Determine the (x, y) coordinate at the center of the cell enclosing the given text.  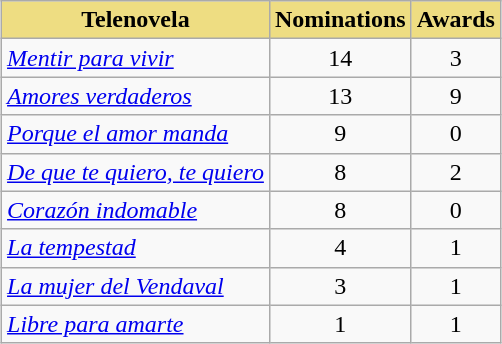
Awards (456, 20)
Nominations (340, 20)
Corazón indomable (136, 210)
4 (340, 248)
Telenovela (136, 20)
De que te quiero, te quiero (136, 172)
Mentir para vivir (136, 58)
Libre para amarte (136, 324)
La mujer del Vendaval (136, 286)
Porque el amor manda (136, 134)
14 (340, 58)
La tempestad (136, 248)
Amores verdaderos (136, 96)
13 (340, 96)
2 (456, 172)
